Determine the [X, Y] coordinate at the center of the cell enclosing the given text.  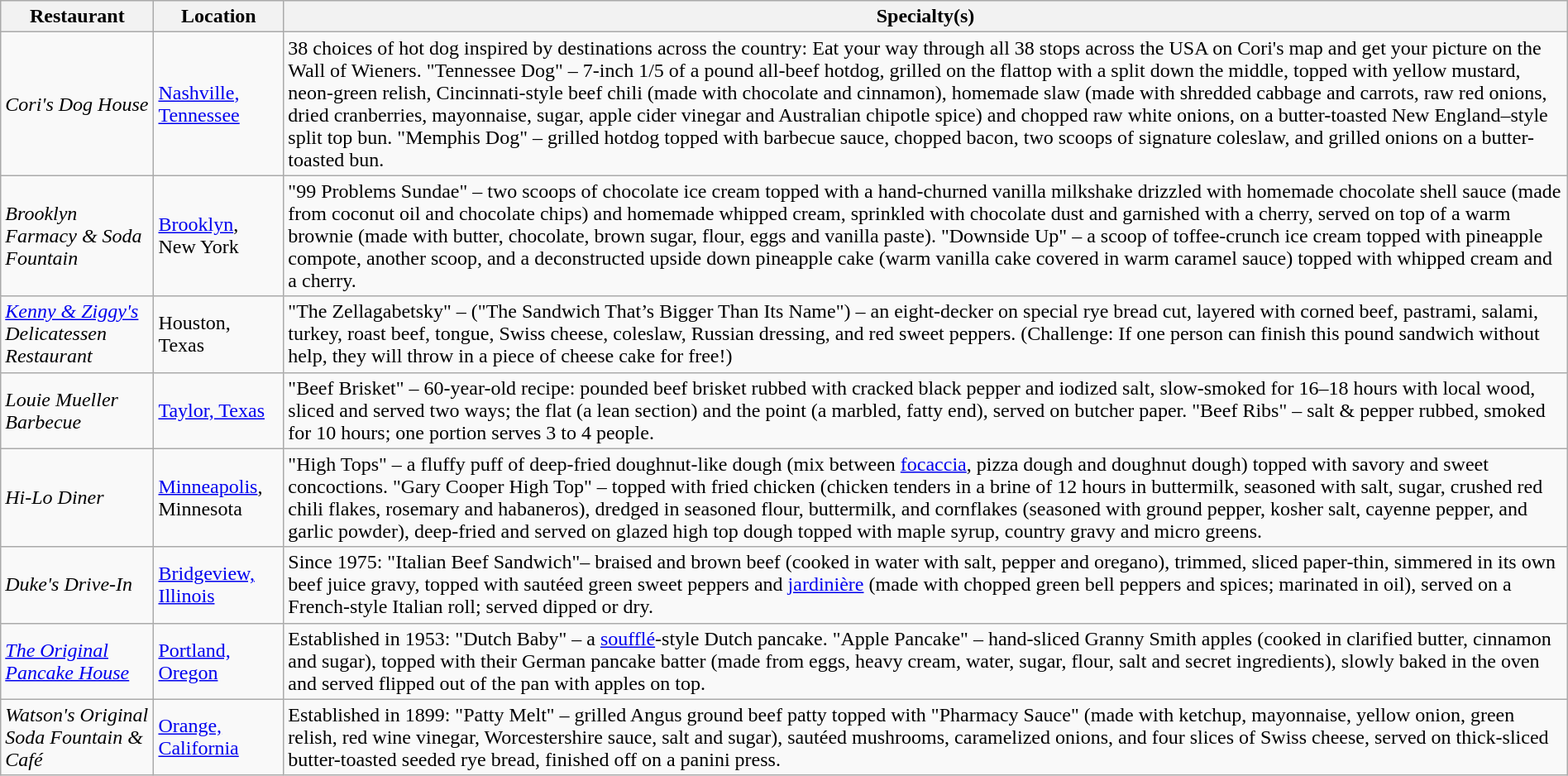
Portland, Oregon [218, 661]
Taylor, Texas [218, 410]
Orange, California [218, 737]
Specialty(s) [925, 17]
Louie Mueller Barbecue [78, 410]
Location [218, 17]
Brooklyn, New York [218, 236]
Bridgeview, Illinois [218, 585]
Kenny & Ziggy's Delicatessen Restaurant [78, 334]
Watson's Original Soda Fountain & Café [78, 737]
Restaurant [78, 17]
Hi-Lo Diner [78, 498]
Nashville, Tennessee [218, 104]
The Original Pancake House [78, 661]
Cori's Dog House [78, 104]
Brooklyn Farmacy & Soda Fountain [78, 236]
Minneapolis, Minnesota [218, 498]
Houston, Texas [218, 334]
Duke's Drive-In [78, 585]
